Capture the cell that displays the provided text and extract its (x, y) central coordinate. 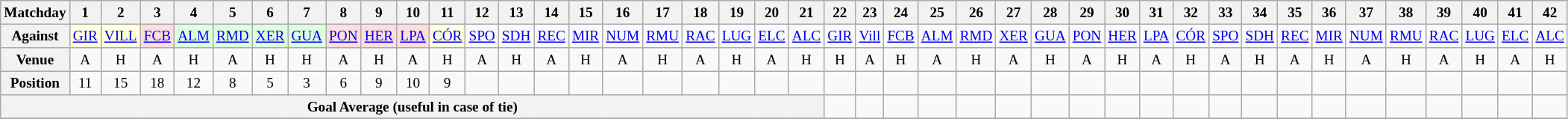
34 (1260, 13)
VILL (121, 36)
30 (1123, 13)
32 (1191, 13)
Against (35, 36)
16 (623, 13)
2 (121, 13)
22 (840, 13)
24 (901, 13)
42 (1550, 13)
39 (1444, 13)
20 (771, 13)
14 (551, 13)
Vill (870, 36)
13 (516, 13)
25 (937, 13)
38 (1405, 13)
40 (1480, 13)
4 (194, 13)
35 (1295, 13)
26 (976, 13)
33 (1226, 13)
1 (85, 13)
7 (307, 13)
37 (1366, 13)
31 (1156, 13)
Venue (35, 60)
Goal Average (useful in case of tie) (413, 107)
36 (1329, 13)
Matchday (35, 13)
23 (870, 13)
Position (35, 83)
28 (1050, 13)
27 (1014, 13)
17 (662, 13)
21 (806, 13)
41 (1514, 13)
29 (1087, 13)
19 (737, 13)
